Output the (X, Y) coordinate of the center of the cell containing the given text.  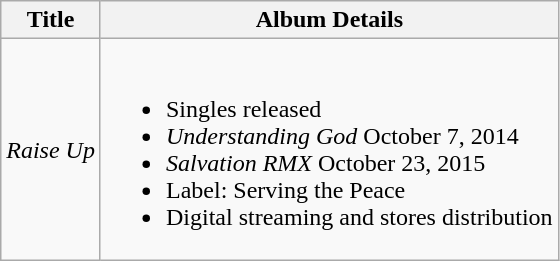
Album Details (329, 20)
Singles releasedUnderstanding God October 7, 2014Salvation RMX October 23, 2015Label: Serving the PeaceDigital streaming and stores distribution (329, 150)
Title (51, 20)
Raise Up (51, 150)
